For the text-containing cell, return its midpoint in [x, y] coordinate format. 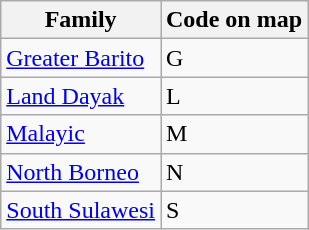
North Borneo [81, 172]
Land Dayak [81, 96]
South Sulawesi [81, 210]
M [234, 134]
Family [81, 20]
N [234, 172]
S [234, 210]
G [234, 58]
L [234, 96]
Code on map [234, 20]
Greater Barito [81, 58]
Malayic [81, 134]
